Detect which cell encompasses the target text, then output its (X, Y) center coordinate. 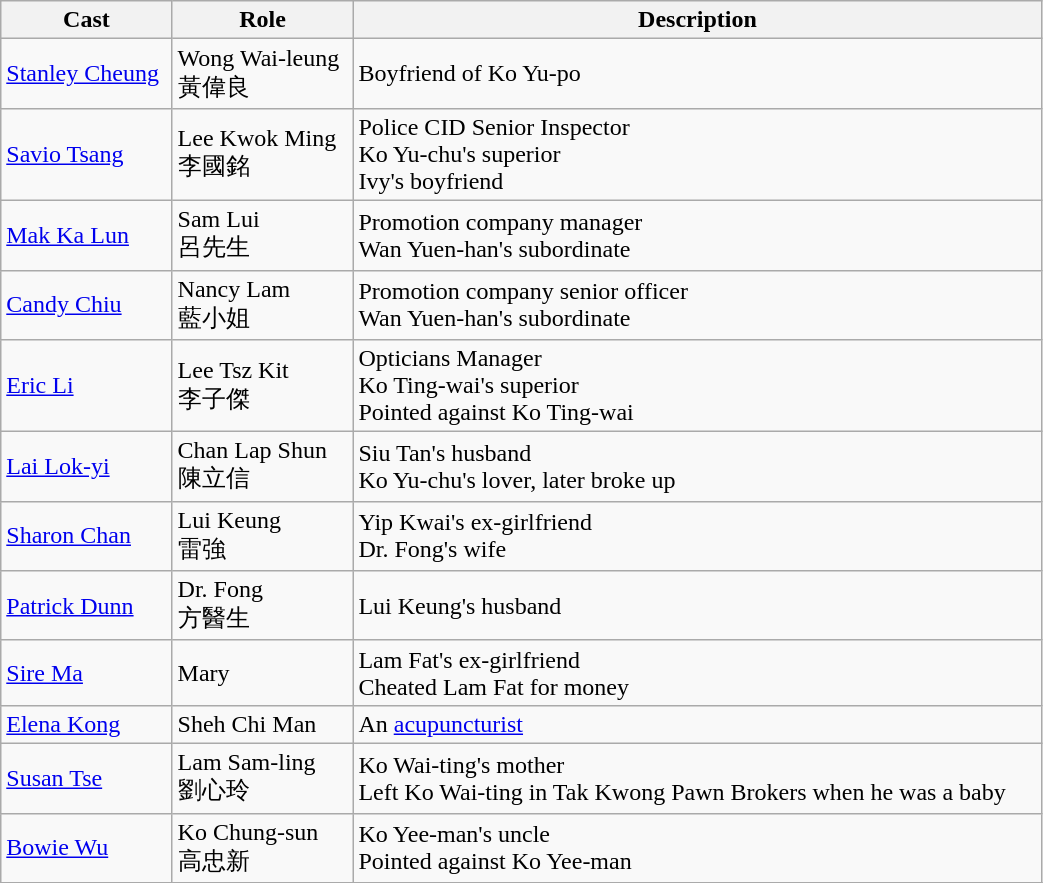
Boyfriend of Ko Yu-po (698, 74)
Nancy Lam藍小姐 (262, 305)
Role (262, 20)
Ko Wai-ting's motherLeft Ko Wai-ting in Tak Kwong Pawn Brokers when he was a baby (698, 778)
Ko Yee-man's unclePointed against Ko Yee-man (698, 848)
Police CID Senior InspectorKo Yu-chu's superiorIvy's boyfriend (698, 154)
Yip Kwai's ex-girlfriendDr. Fong's wife (698, 536)
Sheh Chi Man (262, 724)
Sharon Chan (86, 536)
Lai Lok-yi (86, 467)
Sam Lui呂先生 (262, 235)
Stanley Cheung (86, 74)
Susan Tse (86, 778)
Ko Chung-sun高忠新 (262, 848)
Candy Chiu (86, 305)
Lam Fat's ex-girlfriendCheated Lam Fat for money (698, 672)
An acupuncturist (698, 724)
Bowie Wu (86, 848)
Chan Lap Shun陳立信 (262, 467)
Mak Ka Lun (86, 235)
Wong Wai-leung黃偉良 (262, 74)
Lui Keung雷強 (262, 536)
Promotion company managerWan Yuen-han's subordinate (698, 235)
Description (698, 20)
Mary (262, 672)
Savio Tsang (86, 154)
Cast (86, 20)
Opticians ManagerKo Ting-wai's superiorPointed against Ko Ting-wai (698, 386)
Lee Tsz Kit李子傑 (262, 386)
Sire Ma (86, 672)
Eric Li (86, 386)
Lam Sam-ling劉心玲 (262, 778)
Lui Keung's husband (698, 606)
Elena Kong (86, 724)
Dr. Fong方醫生 (262, 606)
Siu Tan's husbandKo Yu-chu's lover, later broke up (698, 467)
Patrick Dunn (86, 606)
Lee Kwok Ming李國銘 (262, 154)
Promotion company senior officerWan Yuen-han's subordinate (698, 305)
